Return (x, y) of the center of cell containing provided text 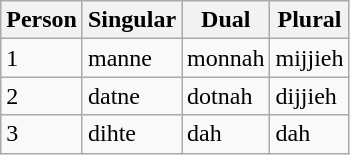
Person (42, 20)
3 (42, 134)
Plural (310, 20)
datne (132, 96)
1 (42, 58)
manne (132, 58)
monnah (226, 58)
Dual (226, 20)
dihte (132, 134)
mijjieh (310, 58)
Singular (132, 20)
2 (42, 96)
dijjieh (310, 96)
dotnah (226, 96)
